For the text-containing cell, return its midpoint in [X, Y] coordinate format. 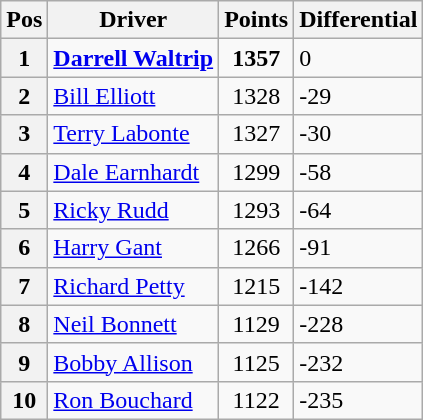
1122 [256, 400]
-142 [358, 286]
Neil Bonnett [134, 324]
8 [24, 324]
7 [24, 286]
Richard Petty [134, 286]
Bill Elliott [134, 96]
Differential [358, 20]
2 [24, 96]
9 [24, 362]
1266 [256, 248]
-29 [358, 96]
1293 [256, 210]
Ron Bouchard [134, 400]
1357 [256, 58]
0 [358, 58]
Points [256, 20]
1 [24, 58]
1327 [256, 134]
Harry Gant [134, 248]
Dale Earnhardt [134, 172]
Driver [134, 20]
1299 [256, 172]
-91 [358, 248]
-228 [358, 324]
-232 [358, 362]
5 [24, 210]
-235 [358, 400]
6 [24, 248]
4 [24, 172]
-64 [358, 210]
Terry Labonte [134, 134]
Ricky Rudd [134, 210]
-30 [358, 134]
Bobby Allison [134, 362]
1328 [256, 96]
Darrell Waltrip [134, 58]
10 [24, 400]
1215 [256, 286]
1129 [256, 324]
3 [24, 134]
Pos [24, 20]
-58 [358, 172]
1125 [256, 362]
